Search for the cell housing the specified text and yield its [x, y] center coordinate. 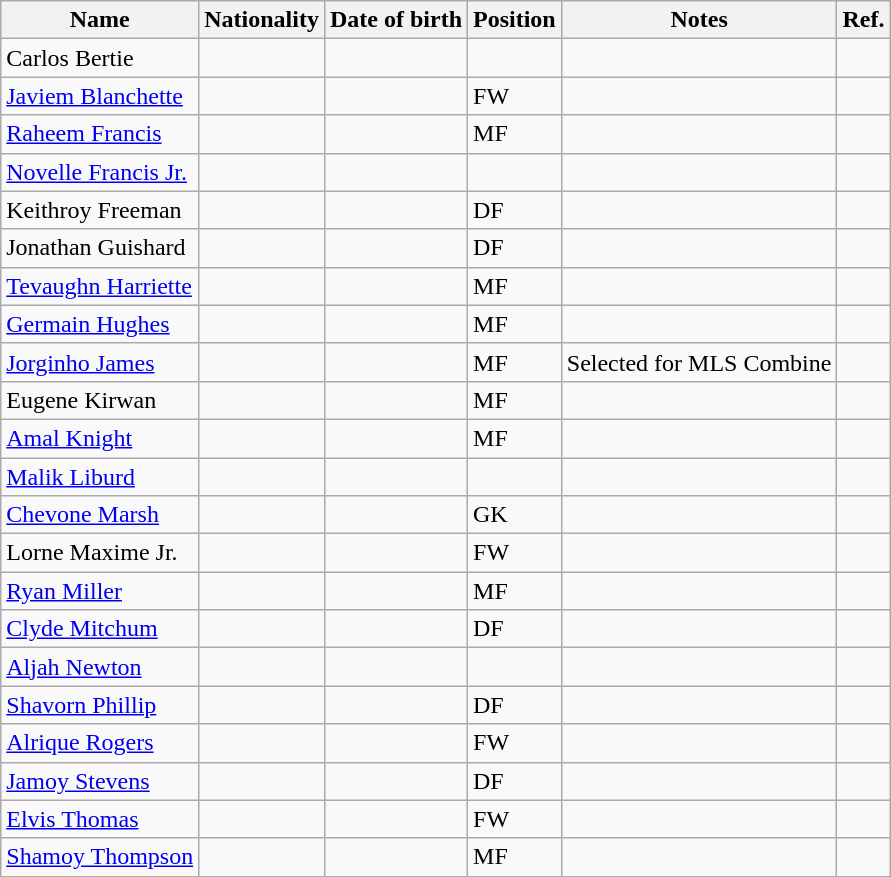
Jonathan Guishard [100, 248]
Alrique Rogers [100, 743]
Chevone Marsh [100, 515]
Germain Hughes [100, 324]
Keithroy Freeman [100, 210]
Eugene Kirwan [100, 400]
Raheem Francis [100, 134]
Lorne Maxime Jr. [100, 553]
Jamoy Stevens [100, 781]
Name [100, 20]
Malik Liburd [100, 477]
Notes [699, 20]
Carlos Bertie [100, 58]
Tevaughn Harriette [100, 286]
Elvis Thomas [100, 819]
Selected for MLS Combine [699, 362]
Novelle Francis Jr. [100, 172]
Shavorn Phillip [100, 705]
Amal Knight [100, 438]
Jorginho James [100, 362]
Nationality [262, 20]
Shamoy Thompson [100, 857]
Javiem Blanchette [100, 96]
Aljah Newton [100, 667]
Ref. [864, 20]
Date of birth [396, 20]
Clyde Mitchum [100, 629]
Ryan Miller [100, 591]
GK [515, 515]
Position [515, 20]
